Return [x, y] of the center of cell containing provided text 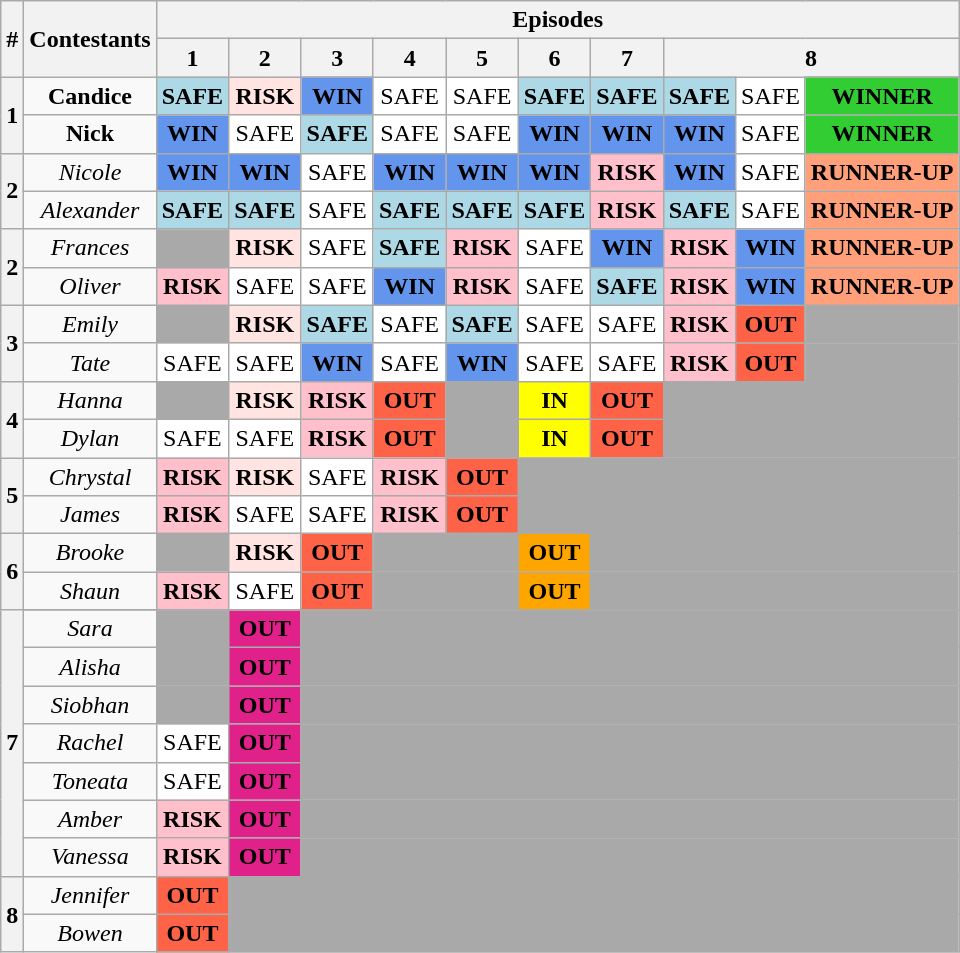
Alexander [90, 210]
Siobhan [90, 705]
Bowen [90, 933]
Dylan [90, 438]
Oliver [90, 286]
Shaun [90, 591]
Frances [90, 248]
James [90, 515]
Nicole [90, 172]
Toneata [90, 781]
Vanessa [90, 857]
Chrystal [90, 477]
Rachel [90, 743]
# [12, 39]
Candice [90, 96]
Amber [90, 819]
Episodes [558, 20]
Tate [90, 362]
Alisha [90, 667]
Brooke [90, 553]
Contestants [90, 39]
Nick [90, 134]
Sara [90, 629]
Emily [90, 324]
Hanna [90, 400]
Jennifer [90, 895]
